Locate the cell with the specified text and output its [X, Y] center coordinate. 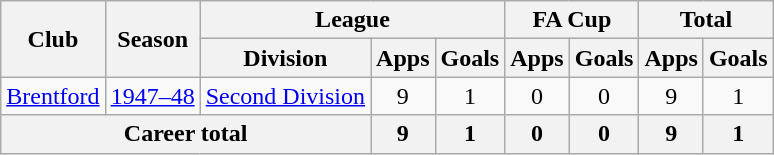
Second Division [285, 96]
Total [706, 20]
FA Cup [572, 20]
Division [285, 58]
Brentford [53, 96]
League [352, 20]
Season [152, 39]
Club [53, 39]
Career total [186, 134]
1947–48 [152, 96]
